Locate the cell with the specified text and output its (X, Y) center coordinate. 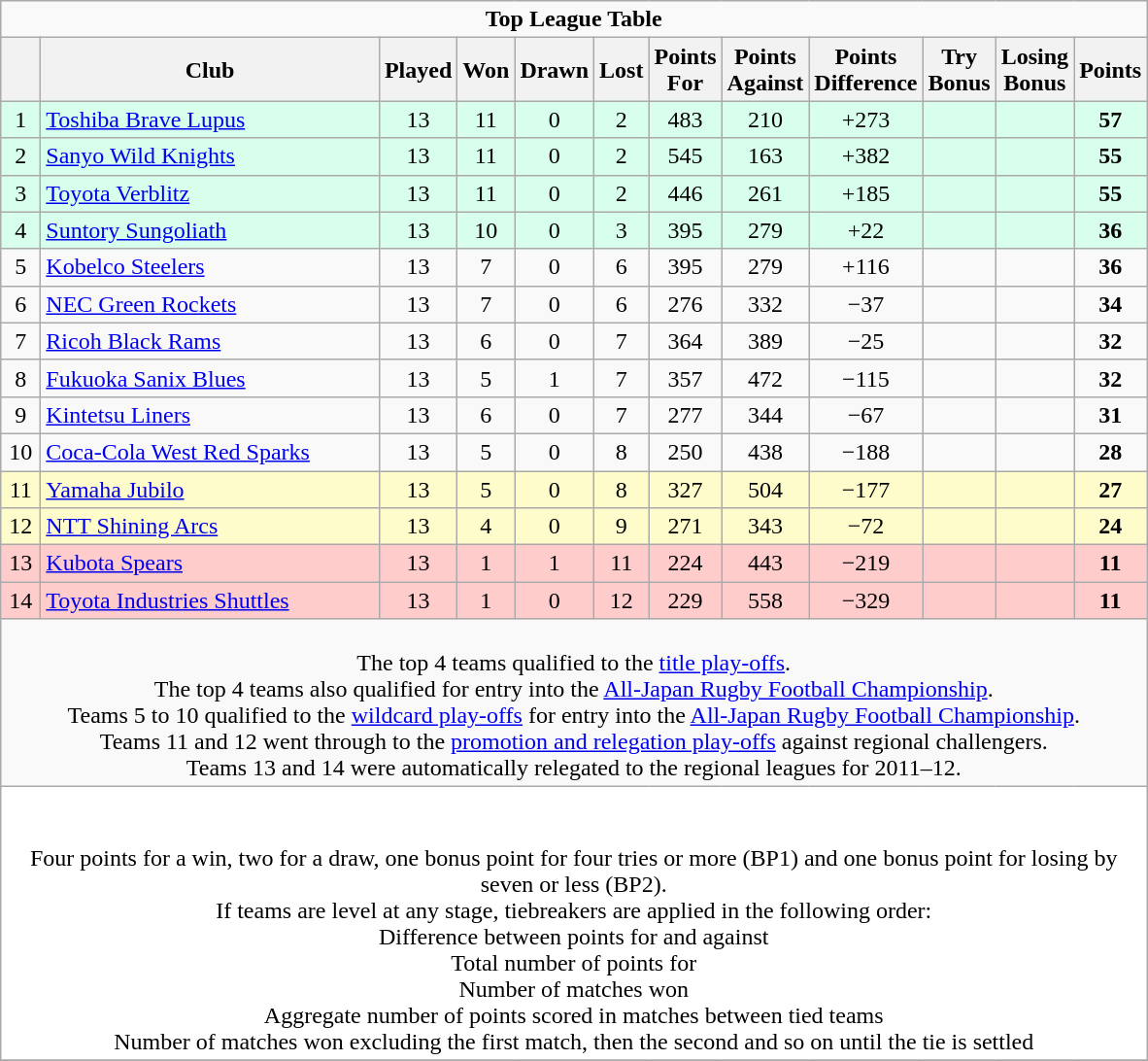
Losing Bonus (1034, 70)
Top League Table (574, 19)
Fukuoka Sanix Blues (210, 378)
271 (686, 527)
Club (210, 70)
344 (765, 415)
34 (1111, 304)
250 (686, 452)
+273 (866, 120)
−72 (866, 527)
357 (686, 378)
472 (765, 378)
Yamaha Jubilo (210, 489)
24 (1111, 527)
545 (686, 156)
504 (765, 489)
Points For (686, 70)
−329 (866, 600)
Sanyo Wild Knights (210, 156)
14 (21, 600)
558 (765, 600)
−115 (866, 378)
443 (765, 564)
28 (1111, 452)
−25 (866, 341)
Lost (622, 70)
446 (686, 193)
Toyota Verblitz (210, 193)
Drawn (555, 70)
277 (686, 415)
−37 (866, 304)
+382 (866, 156)
Kobelco Steelers (210, 267)
NEC Green Rockets (210, 304)
Points Against (765, 70)
27 (1111, 489)
+116 (866, 267)
Points Difference (866, 70)
261 (765, 193)
Try Bonus (960, 70)
210 (765, 120)
57 (1111, 120)
327 (686, 489)
−177 (866, 489)
−188 (866, 452)
224 (686, 564)
Ricoh Black Rams (210, 341)
Kintetsu Liners (210, 415)
NTT Shining Arcs (210, 527)
332 (765, 304)
−219 (866, 564)
163 (765, 156)
Toyota Industries Shuttles (210, 600)
483 (686, 120)
+22 (866, 230)
Played (418, 70)
438 (765, 452)
Won (486, 70)
Suntory Sungoliath (210, 230)
276 (686, 304)
Coca-Cola West Red Sparks (210, 452)
Toshiba Brave Lupus (210, 120)
343 (765, 527)
389 (765, 341)
+185 (866, 193)
−67 (866, 415)
229 (686, 600)
Kubota Spears (210, 564)
Points (1111, 70)
31 (1111, 415)
364 (686, 341)
